Extract the (x, y) coordinate from the center of the cell holding the provided text.  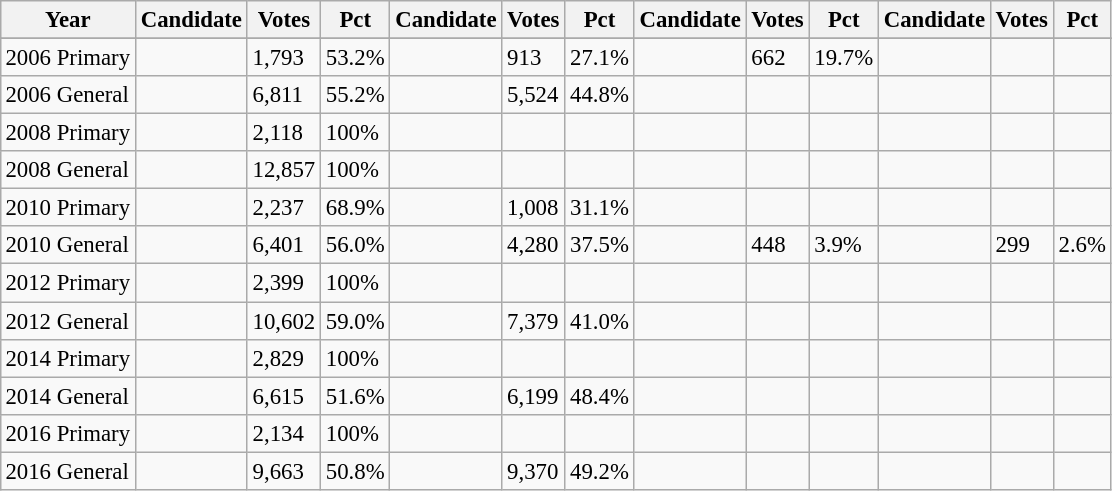
2006 Primary (68, 57)
12,857 (284, 170)
6,615 (284, 396)
7,379 (534, 321)
56.0% (356, 245)
2,237 (284, 208)
2,118 (284, 133)
48.4% (600, 396)
2016 Primary (68, 433)
9,370 (534, 471)
31.1% (600, 208)
10,602 (284, 321)
50.8% (356, 471)
2014 Primary (68, 358)
44.8% (600, 95)
6,401 (284, 245)
2008 Primary (68, 133)
55.2% (356, 95)
6,811 (284, 95)
53.2% (356, 57)
2014 General (68, 396)
51.6% (356, 396)
299 (1022, 245)
9,663 (284, 471)
3.9% (844, 245)
2,399 (284, 283)
6,199 (534, 396)
Year (68, 20)
27.1% (600, 57)
2010 General (68, 245)
2012 Primary (68, 283)
5,524 (534, 95)
19.7% (844, 57)
448 (778, 245)
2,829 (284, 358)
2010 Primary (68, 208)
2008 General (68, 170)
68.9% (356, 208)
2.6% (1082, 245)
913 (534, 57)
2,134 (284, 433)
2016 General (68, 471)
59.0% (356, 321)
1,793 (284, 57)
37.5% (600, 245)
41.0% (600, 321)
2006 General (68, 95)
49.2% (600, 471)
662 (778, 57)
2012 General (68, 321)
4,280 (534, 245)
1,008 (534, 208)
